Search for the cell housing the specified text and yield its [X, Y] center coordinate. 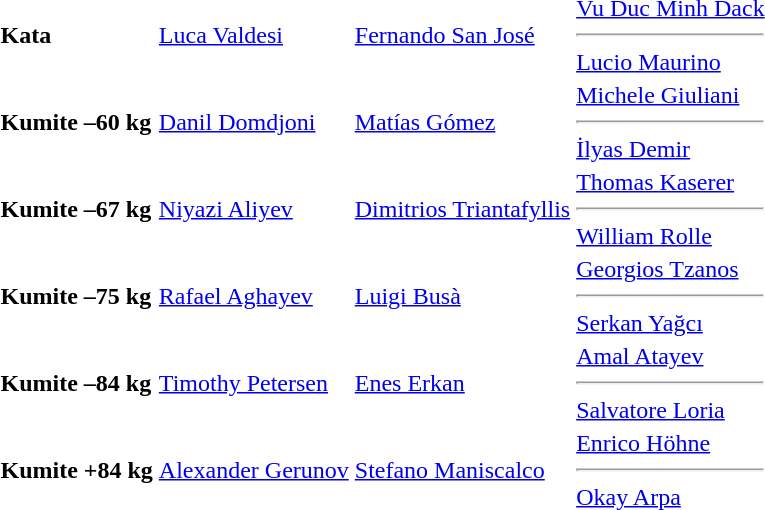
Matías Gómez [462, 122]
Niyazi Aliyev [254, 209]
Timothy Petersen [254, 383]
Dimitrios Triantafyllis [462, 209]
Rafael Aghayev [254, 296]
Enes Erkan [462, 383]
Danil Domdjoni [254, 122]
Luigi Busà [462, 296]
